Locate the cell with the specified text and output its [X, Y] center coordinate. 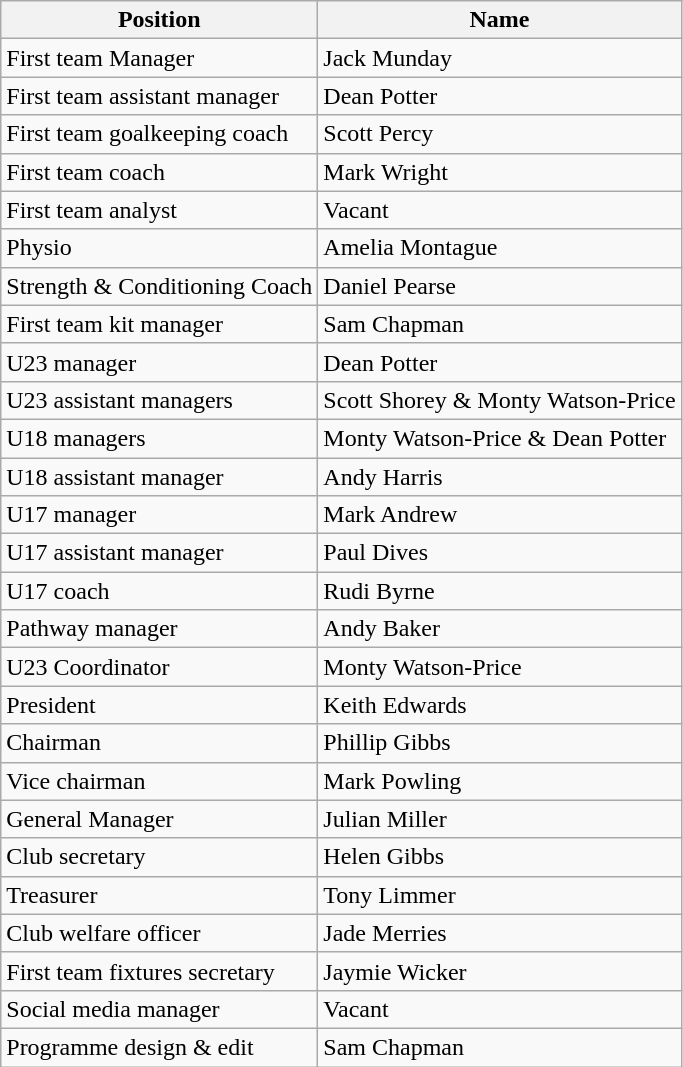
Keith Edwards [500, 705]
Mark Andrew [500, 515]
U17 assistant manager [160, 553]
Strength & Conditioning Coach [160, 286]
U17 manager [160, 515]
U18 assistant manager [160, 477]
Club secretary [160, 857]
General Manager [160, 819]
Julian Miller [500, 819]
Mark Wright [500, 172]
First team assistant manager [160, 96]
Name [500, 20]
Andy Baker [500, 629]
Andy Harris [500, 477]
Physio [160, 248]
President [160, 705]
Club welfare officer [160, 933]
Chairman [160, 743]
Position [160, 20]
Amelia Montague [500, 248]
Scott Shorey & Monty Watson-Price [500, 400]
U18 managers [160, 438]
Vice chairman [160, 781]
U23 manager [160, 362]
U23 assistant managers [160, 400]
Helen Gibbs [500, 857]
Jack Munday [500, 58]
U17 coach [160, 591]
Paul Dives [500, 553]
Jaymie Wicker [500, 971]
Programme design & edit [160, 1047]
Monty Watson-Price & Dean Potter [500, 438]
First team analyst [160, 210]
Tony Limmer [500, 895]
Daniel Pearse [500, 286]
Scott Percy [500, 134]
Pathway manager [160, 629]
Phillip Gibbs [500, 743]
Jade Merries [500, 933]
Treasurer [160, 895]
First team coach [160, 172]
First team fixtures secretary [160, 971]
First team Manager [160, 58]
Rudi Byrne [500, 591]
First team kit manager [160, 324]
Monty Watson-Price [500, 667]
U23 Coordinator [160, 667]
First team goalkeeping coach [160, 134]
Mark Powling [500, 781]
Social media manager [160, 1009]
